Output the (x, y) coordinate of the center of the cell containing the given text.  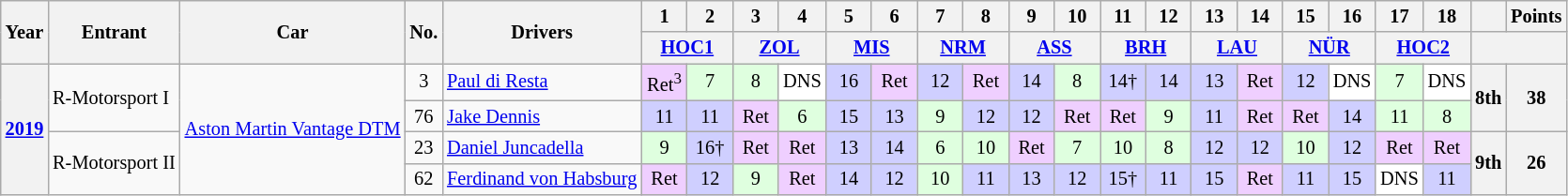
HOC2 (1423, 48)
26 (1536, 163)
Car (293, 32)
Ret3 (665, 83)
BRH (1145, 48)
76 (423, 116)
ASS (1053, 48)
4 (802, 16)
No. (423, 32)
16† (710, 147)
5 (849, 16)
17 (1399, 16)
Jake Dennis (542, 116)
2 (710, 16)
NRM (963, 48)
9th (1488, 163)
ZOL (779, 48)
23 (423, 147)
NÜR (1330, 48)
8th (1488, 98)
15† (1123, 179)
Aston Martin Vantage DTM (293, 129)
Ferdinand von Habsburg (542, 179)
Entrant (114, 32)
2019 (24, 129)
1 (665, 16)
R-Motorsport II (114, 163)
HOC1 (687, 48)
62 (423, 179)
14† (1123, 83)
Year (24, 32)
Daniel Juncadella (542, 147)
Drivers (542, 32)
LAU (1237, 48)
MIS (871, 48)
Paul di Resta (542, 83)
18 (1447, 16)
R-Motorsport I (114, 98)
Points (1536, 16)
38 (1536, 98)
